Find where the given text appears and provide that cell's center as (x, y) coordinate. 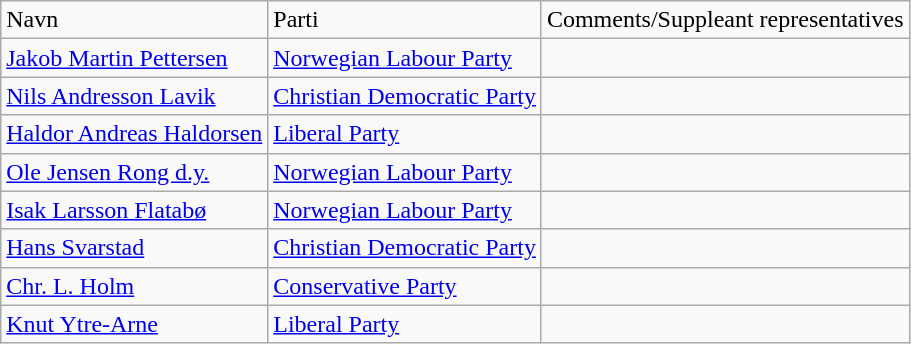
Knut Ytre-Arne (134, 324)
Navn (134, 20)
Ole Jensen Rong d.y. (134, 172)
Conservative Party (405, 286)
Comments/Suppleant representatives (725, 20)
Chr. L. Holm (134, 286)
Haldor Andreas Haldorsen (134, 134)
Isak Larsson Flatabø (134, 210)
Parti (405, 20)
Jakob Martin Pettersen (134, 58)
Hans Svarstad (134, 248)
Nils Andresson Lavik (134, 96)
